Capture the cell that displays the provided text and extract its [X, Y] central coordinate. 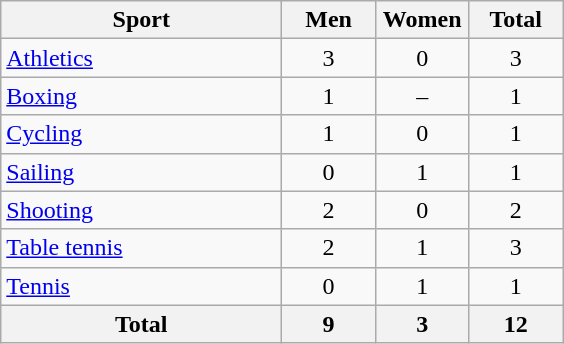
Shooting [142, 210]
9 [329, 324]
Men [329, 20]
– [422, 96]
Boxing [142, 96]
Athletics [142, 58]
Sailing [142, 172]
Sport [142, 20]
Tennis [142, 286]
Women [422, 20]
Table tennis [142, 248]
12 [516, 324]
Cycling [142, 134]
